Return the (X, Y) coordinate for the center point of the cell that contains the specified text.  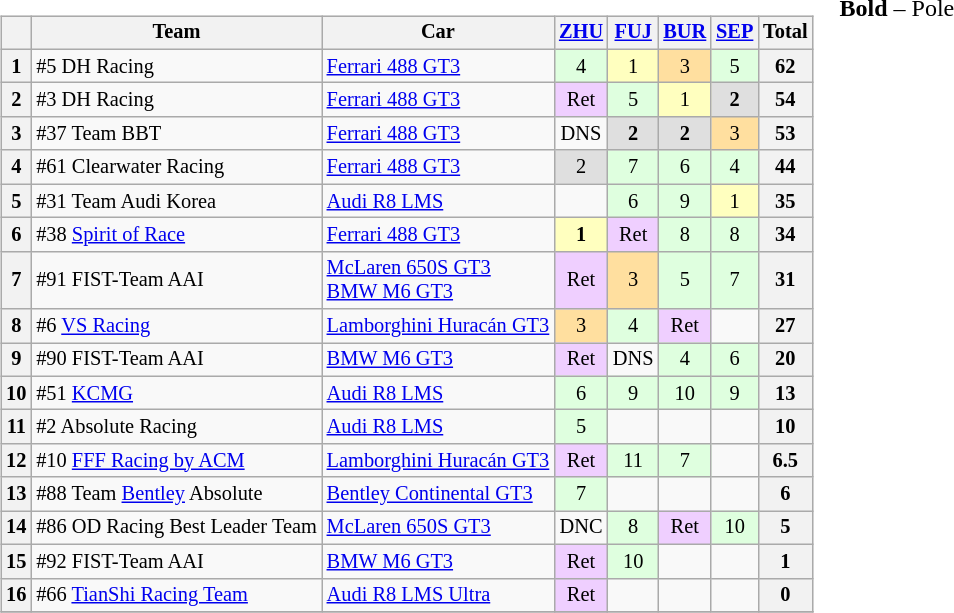
34 (785, 235)
#92 FIST-Team AAI (176, 561)
0 (785, 595)
35 (785, 201)
Bentley Continental GT3 (438, 494)
#5 DH Racing (176, 66)
#90 FIST-Team AAI (176, 360)
#3 DH Racing (176, 100)
#51 KCMG (176, 393)
#37 Team BBT (176, 134)
#88 Team Bentley Absolute (176, 494)
McLaren 650S GT3BMW M6 GT3 (438, 280)
DNC (581, 528)
#86 OD Racing Best Leader Team (176, 528)
Car (438, 33)
SEP (734, 33)
31 (785, 280)
Team (176, 33)
27 (785, 326)
#10 FFF Racing by ACM (176, 461)
14 (16, 528)
15 (16, 561)
Total (785, 33)
44 (785, 167)
#61 Clearwater Racing (176, 167)
54 (785, 100)
20 (785, 360)
16 (16, 595)
#91 FIST-Team AAI (176, 280)
12 (16, 461)
BUR (684, 33)
#2 Absolute Racing (176, 427)
53 (785, 134)
6.5 (785, 461)
McLaren 650S GT3 (438, 528)
#66 TianShi Racing Team (176, 595)
62 (785, 66)
FUJ (633, 33)
#38 Spirit of Race (176, 235)
Audi R8 LMS Ultra (438, 595)
#31 Team Audi Korea (176, 201)
ZHU (581, 33)
#6 VS Racing (176, 326)
